Output the (x, y) coordinate of the center of the cell containing the given text.  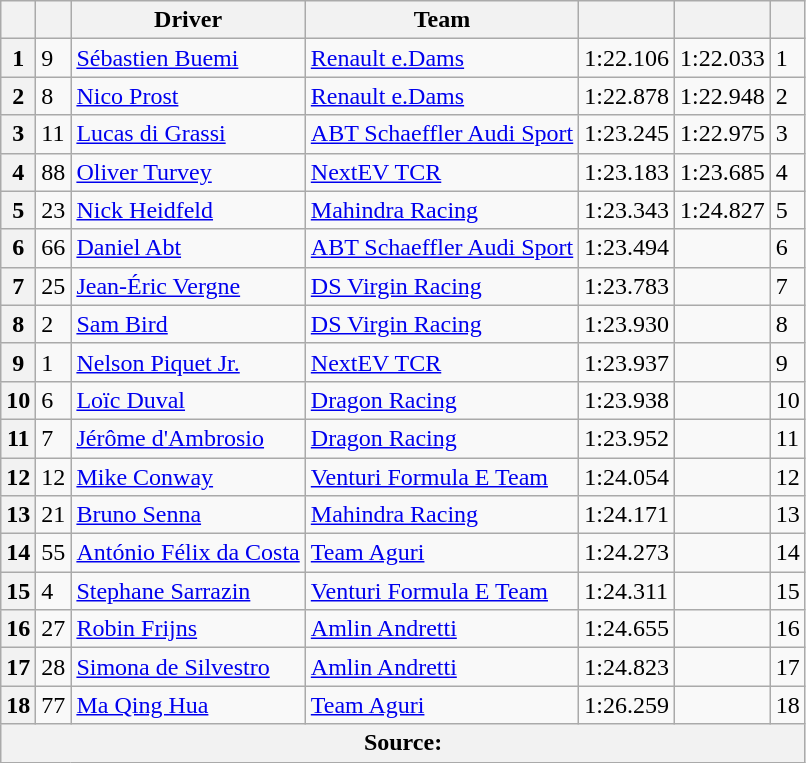
1:22.948 (723, 96)
1:23.494 (627, 248)
Oliver Turvey (188, 172)
Source: (404, 743)
1:24.273 (627, 553)
1:22.975 (723, 134)
1:24.823 (627, 667)
1:24.655 (627, 629)
1:23.685 (723, 172)
Jean-Éric Vergne (188, 286)
Simona de Silvestro (188, 667)
1:23.937 (627, 362)
28 (54, 667)
Sébastien Buemi (188, 58)
1:23.930 (627, 324)
Mike Conway (188, 477)
1:23.183 (627, 172)
88 (54, 172)
1:23.783 (627, 286)
27 (54, 629)
1:23.938 (627, 400)
21 (54, 515)
23 (54, 210)
Ma Qing Hua (188, 705)
25 (54, 286)
António Félix da Costa (188, 553)
Driver (188, 20)
55 (54, 553)
Loïc Duval (188, 400)
Team (442, 20)
1:22.033 (723, 58)
Sam Bird (188, 324)
77 (54, 705)
1:24.311 (627, 591)
Nick Heidfeld (188, 210)
1:23.245 (627, 134)
1:23.343 (627, 210)
1:26.259 (627, 705)
Nico Prost (188, 96)
Bruno Senna (188, 515)
Robin Frijns (188, 629)
Lucas di Grassi (188, 134)
1:24.171 (627, 515)
Nelson Piquet Jr. (188, 362)
1:22.106 (627, 58)
Stephane Sarrazin (188, 591)
1:23.952 (627, 438)
1:24.827 (723, 210)
1:22.878 (627, 96)
Jérôme d'Ambrosio (188, 438)
66 (54, 248)
Daniel Abt (188, 248)
1:24.054 (627, 477)
